Locate the cell with the specified text and output its [X, Y] center coordinate. 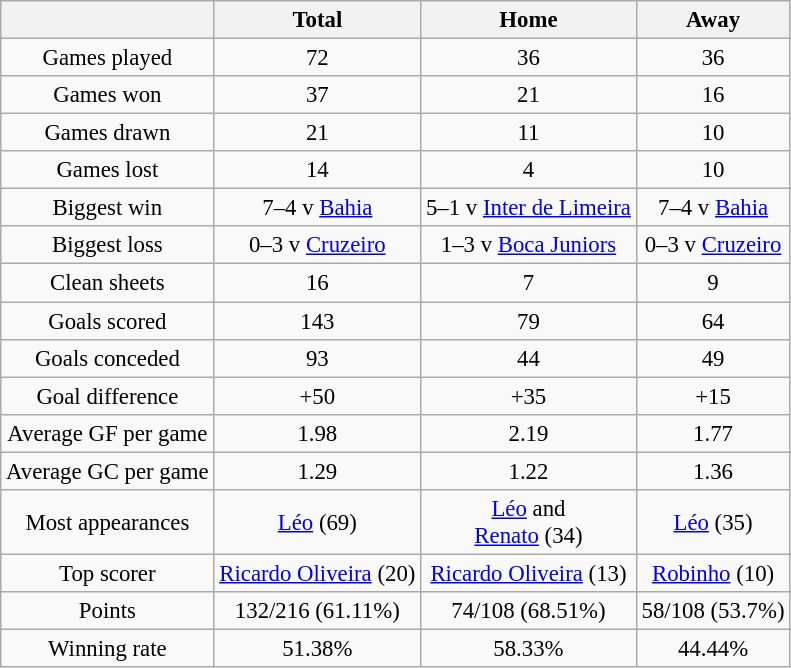
58.33% [529, 648]
74/108 (68.51%) [529, 611]
7 [529, 283]
1.29 [318, 471]
49 [713, 358]
93 [318, 358]
Top scorer [108, 573]
44 [529, 358]
1.77 [713, 433]
Games drawn [108, 133]
1.98 [318, 433]
64 [713, 321]
Biggest loss [108, 245]
Average GF per game [108, 433]
+50 [318, 396]
5–1 v Inter de Limeira [529, 208]
4 [529, 170]
Most appearances [108, 522]
+15 [713, 396]
2.19 [529, 433]
Total [318, 20]
58/108 (53.7%) [713, 611]
Winning rate [108, 648]
Home [529, 20]
Away [713, 20]
Games won [108, 95]
Games lost [108, 170]
143 [318, 321]
1.22 [529, 471]
Games played [108, 58]
Goal difference [108, 396]
Clean sheets [108, 283]
9 [713, 283]
37 [318, 95]
Ricardo Oliveira (13) [529, 573]
Léo (35) [713, 522]
51.38% [318, 648]
+35 [529, 396]
79 [529, 321]
Ricardo Oliveira (20) [318, 573]
44.44% [713, 648]
Goals scored [108, 321]
Goals conceded [108, 358]
Points [108, 611]
1.36 [713, 471]
Biggest win [108, 208]
Léo (69) [318, 522]
72 [318, 58]
11 [529, 133]
Average GC per game [108, 471]
1–3 v Boca Juniors [529, 245]
Léo andRenato (34) [529, 522]
Robinho (10) [713, 573]
132/216 (61.11%) [318, 611]
14 [318, 170]
